For the text-containing cell, return its midpoint in [X, Y] coordinate format. 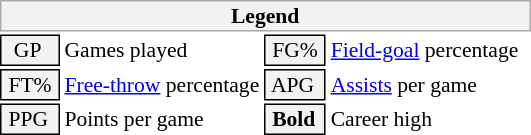
Legend [265, 16]
Free-throw percentage [162, 85]
Assists per game [430, 85]
FG% [295, 50]
FT% [30, 85]
Games played [162, 50]
APG [295, 85]
Field-goal percentage [430, 50]
GP [30, 50]
